Determine the (X, Y) coordinate at the center of the cell enclosing the given text.  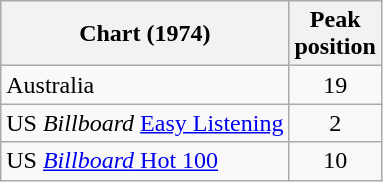
2 (335, 123)
US Billboard Hot 100 (145, 161)
10 (335, 161)
Chart (1974) (145, 34)
Peakposition (335, 34)
19 (335, 85)
Australia (145, 85)
US Billboard Easy Listening (145, 123)
